Return the (x, y) coordinate for the center point of the cell that contains the specified text.  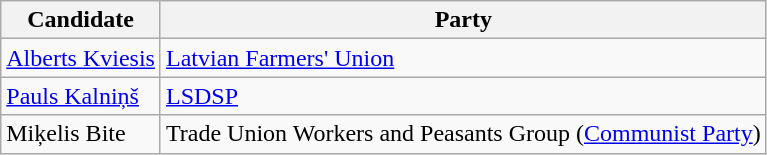
Pauls Kalniņš (81, 96)
Latvian Farmers' Union (463, 58)
LSDSP (463, 96)
Trade Union Workers and Peasants Group (Communist Party) (463, 134)
Party (463, 20)
Miķelis Bite (81, 134)
Candidate (81, 20)
Alberts Kviesis (81, 58)
